Return [X, Y] of the center of cell containing provided text 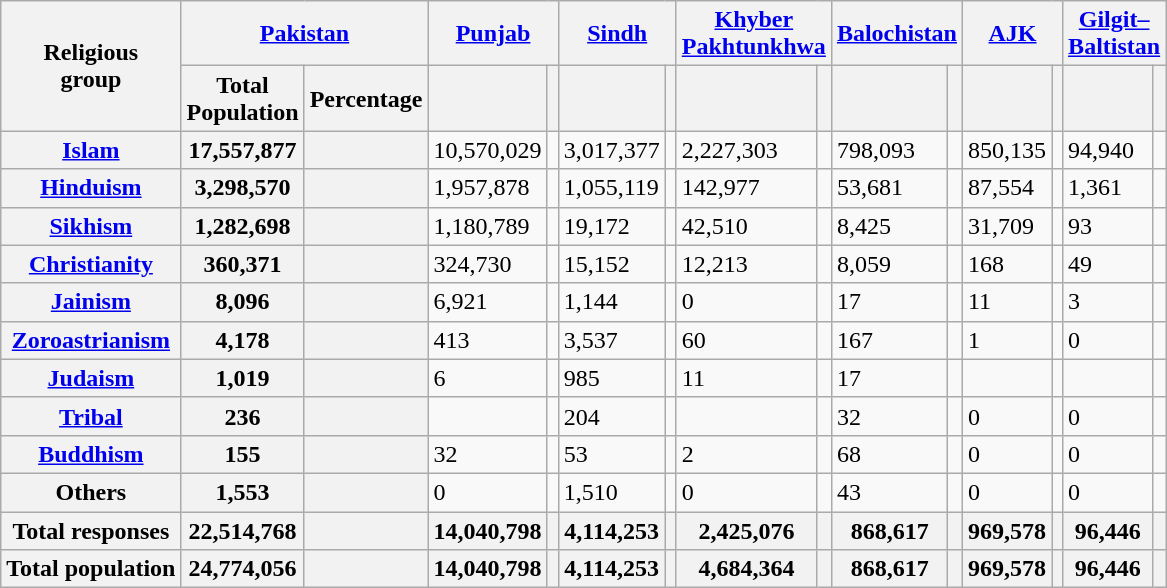
8,096 [242, 302]
Sindh [617, 34]
Balochistan [896, 34]
Punjab [493, 34]
4,684,364 [746, 569]
Others [91, 492]
15,152 [612, 264]
53 [612, 454]
12,213 [746, 264]
985 [612, 378]
413 [488, 340]
167 [890, 340]
Jainism [91, 302]
Religiousgroup [91, 66]
3,017,377 [612, 150]
24,774,056 [242, 569]
AJK [1012, 34]
1,180,789 [488, 226]
1,282,698 [242, 226]
2 [746, 454]
Zoroastrianism [91, 340]
Buddhism [91, 454]
360,371 [242, 264]
Tribal [91, 416]
10,570,029 [488, 150]
1,553 [242, 492]
4,178 [242, 340]
Hinduism [91, 188]
68 [890, 454]
8,059 [890, 264]
Pakistan [304, 34]
1 [1006, 340]
1,957,878 [488, 188]
94,940 [1108, 150]
Gilgit–Baltistan [1114, 34]
2,227,303 [746, 150]
236 [242, 416]
49 [1108, 264]
1,019 [242, 378]
168 [1006, 264]
Total population [91, 569]
Sikhism [91, 226]
6,921 [488, 302]
850,135 [1006, 150]
204 [612, 416]
60 [746, 340]
142,977 [746, 188]
93 [1108, 226]
1,144 [612, 302]
6 [488, 378]
Total responses [91, 531]
31,709 [1006, 226]
324,730 [488, 264]
Christianity [91, 264]
1,510 [612, 492]
KhyberPakhtunkhwa [754, 34]
TotalPopulation [242, 98]
19,172 [612, 226]
2,425,076 [746, 531]
1,361 [1108, 188]
3,298,570 [242, 188]
798,093 [890, 150]
3,537 [612, 340]
Judaism [91, 378]
22,514,768 [242, 531]
Percentage [366, 98]
42,510 [746, 226]
3 [1108, 302]
1,055,119 [612, 188]
Islam [91, 150]
87,554 [1006, 188]
43 [890, 492]
53,681 [890, 188]
17,557,877 [242, 150]
155 [242, 454]
8,425 [890, 226]
